Find where the given text appears and provide that cell's center as [X, Y] coordinate. 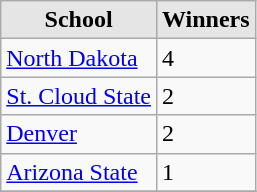
St. Cloud State [79, 96]
Denver [79, 134]
4 [206, 58]
Winners [206, 20]
School [79, 20]
North Dakota [79, 58]
1 [206, 172]
Arizona State [79, 172]
